Search for the cell housing the specified text and yield its (x, y) center coordinate. 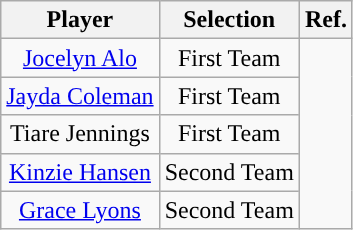
Ref. (326, 20)
Grace Lyons (80, 210)
Selection (229, 20)
Jocelyn Alo (80, 58)
Player (80, 20)
Kinzie Hansen (80, 172)
Tiare Jennings (80, 134)
Jayda Coleman (80, 96)
